Provide the (x, y) coordinate of the cell's center where the given text is located.  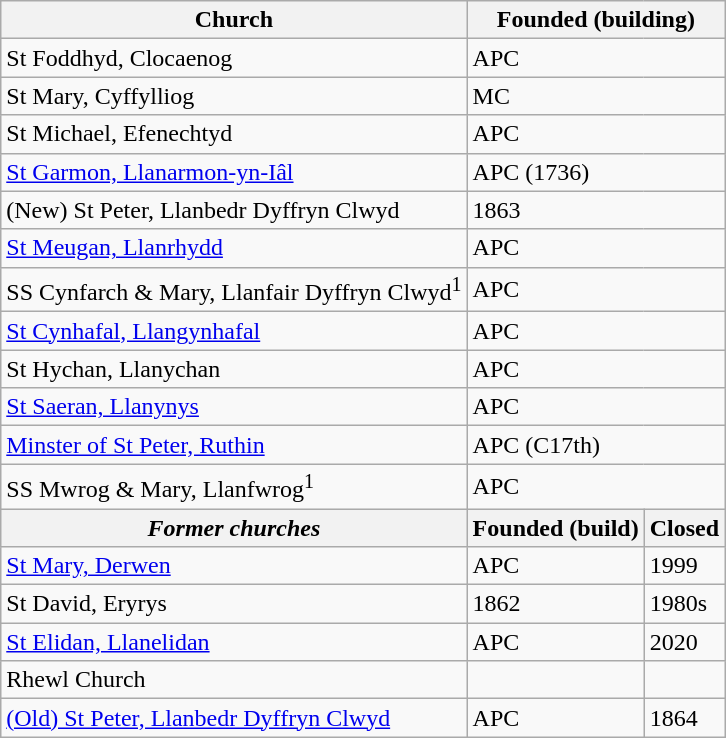
2020 (684, 642)
1863 (596, 210)
1864 (684, 718)
Founded (building) (596, 20)
St Michael, Efenechtyd (234, 134)
St David, Eryrys (234, 604)
St Elidan, Llanelidan (234, 642)
1862 (556, 604)
APC (C17th) (596, 445)
SS Cynfarch & Mary, Llanfair Dyffryn Clwyd1 (234, 290)
St Cynhafal, Llangynhafal (234, 331)
1980s (684, 604)
St Hychan, Llanychan (234, 369)
MC (596, 96)
Former churches (234, 528)
Church (234, 20)
(New) St Peter, Llanbedr Dyffryn Clwyd (234, 210)
St Meugan, Llanrhydd (234, 248)
St Saeran, Llanynys (234, 407)
Founded (build) (556, 528)
1999 (684, 566)
SS Mwrog & Mary, Llanfwrog1 (234, 486)
Closed (684, 528)
St Foddhyd, Clocaenog (234, 58)
St Garmon, Llanarmon-yn-Iâl (234, 172)
St Mary, Derwen (234, 566)
APC (1736) (596, 172)
Minster of St Peter, Ruthin (234, 445)
Rhewl Church (234, 680)
St Mary, Cyffylliog (234, 96)
(Old) St Peter, Llanbedr Dyffryn Clwyd (234, 718)
